Find where the given text appears and provide that cell's center as (X, Y) coordinate. 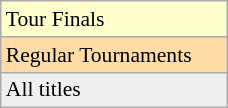
All titles (114, 90)
Regular Tournaments (114, 55)
Tour Finals (114, 19)
